Pinpoint the cell where the given text exists, returning its (x, y) midpoint coordinate. 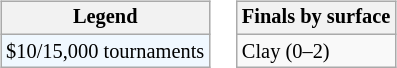
Clay (0–2) (316, 51)
$10/15,000 tournaments (105, 51)
Finals by surface (316, 18)
Legend (105, 18)
